Scan for the cell matching the given text and deliver its (X, Y) coordinate at center. 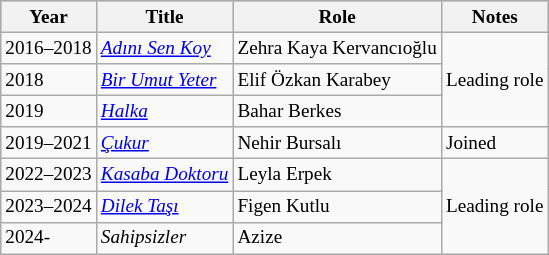
Azize (337, 238)
Sahipsizler (164, 238)
Leyla Erpek (337, 175)
2022–2023 (49, 175)
Joined (494, 143)
Figen Kutlu (337, 206)
Elif Özkan Karabey (337, 80)
Dilek Taşı (164, 206)
Bahar Berkes (337, 111)
Notes (494, 17)
Kasaba Doktoru (164, 175)
2018 (49, 80)
2016–2018 (49, 48)
Adını Sen Koy (164, 48)
2024- (49, 238)
2019 (49, 111)
Bir Umut Yeter (164, 80)
Çukur (164, 143)
2019–2021 (49, 143)
2023–2024 (49, 206)
Halka (164, 111)
Role (337, 17)
Title (164, 17)
Zehra Kaya Kervancıoğlu (337, 48)
Nehir Bursalı (337, 143)
Year (49, 17)
